Output the (x, y) coordinate of the center of the cell containing the given text.  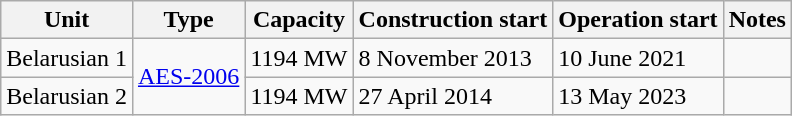
Type (188, 20)
AES-2006 (188, 77)
10 June 2021 (638, 58)
Capacity (299, 20)
Construction start (453, 20)
Unit (67, 20)
Notes (757, 20)
13 May 2023 (638, 96)
Operation start (638, 20)
Belarusian 2 (67, 96)
Belarusian 1 (67, 58)
27 April 2014 (453, 96)
8 November 2013 (453, 58)
